Capture the cell that displays the provided text and extract its (x, y) central coordinate. 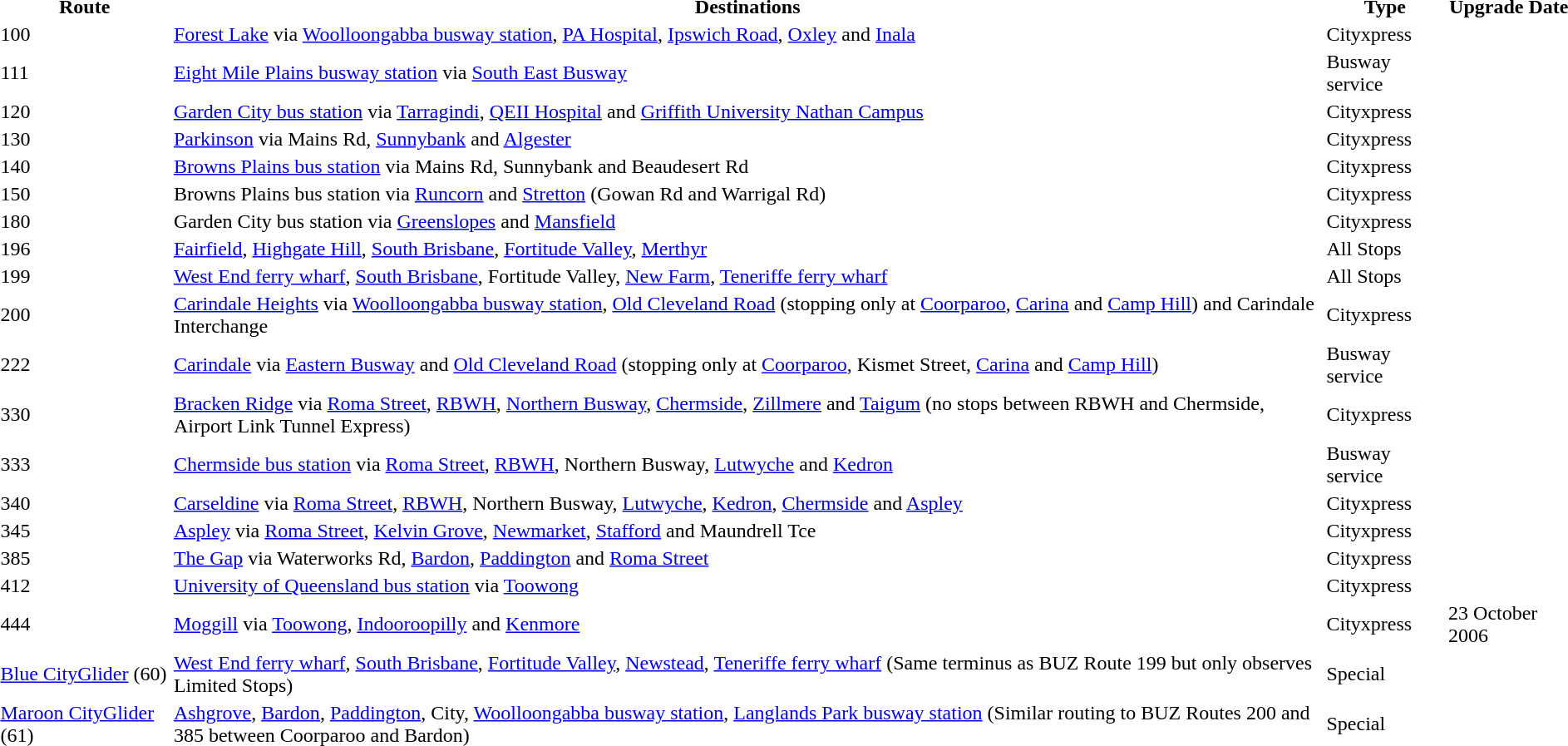
Parkinson via Mains Rd, Sunnybank and Algester (747, 139)
Aspley via Roma Street, Kelvin Grove, Newmarket, Stafford and Maundrell Tce (747, 531)
Carindale Heights via Woolloongabba busway station, Old Cleveland Road (stopping only at Coorparoo, Carina and Camp Hill) and Carindale Interchange (747, 314)
The Gap via Waterworks Rd, Bardon, Paddington and Roma Street (747, 558)
Garden City bus station via Greenslopes and Mansfield (747, 221)
Garden City bus station via Tarragindi, QEII Hospital and Griffith University Nathan Campus (747, 111)
University of Queensland bus station via Toowong (747, 585)
Chermside bus station via Roma Street, RBWH, Northern Busway, Lutwyche and Kedron (747, 464)
Carindale via Eastern Busway and Old Cleveland Road (stopping only at Coorparoo, Kismet Street, Carina and Camp Hill) (747, 364)
Forest Lake via Woolloongabba busway station, PA Hospital, Ipswich Road, Oxley and Inala (747, 34)
Fairfield, Highgate Hill, South Brisbane, Fortitude Valley, Merthyr (747, 249)
Eight Mile Plains busway station via South East Busway (747, 73)
Browns Plains bus station via Mains Rd, Sunnybank and Beaudesert Rd (747, 166)
Browns Plains bus station via Runcorn and Stretton (Gowan Rd and Warrigal Rd) (747, 194)
Special (1385, 674)
West End ferry wharf, South Brisbane, Fortitude Valley, New Farm, Teneriffe ferry wharf (747, 276)
Moggill via Toowong, Indooroopilly and Kenmore (747, 624)
Carseldine via Roma Street, RBWH, Northern Busway, Lutwyche, Kedron, Chermside and Aspley (747, 503)
